Pinpoint the cell where the given text exists, returning its (x, y) midpoint coordinate. 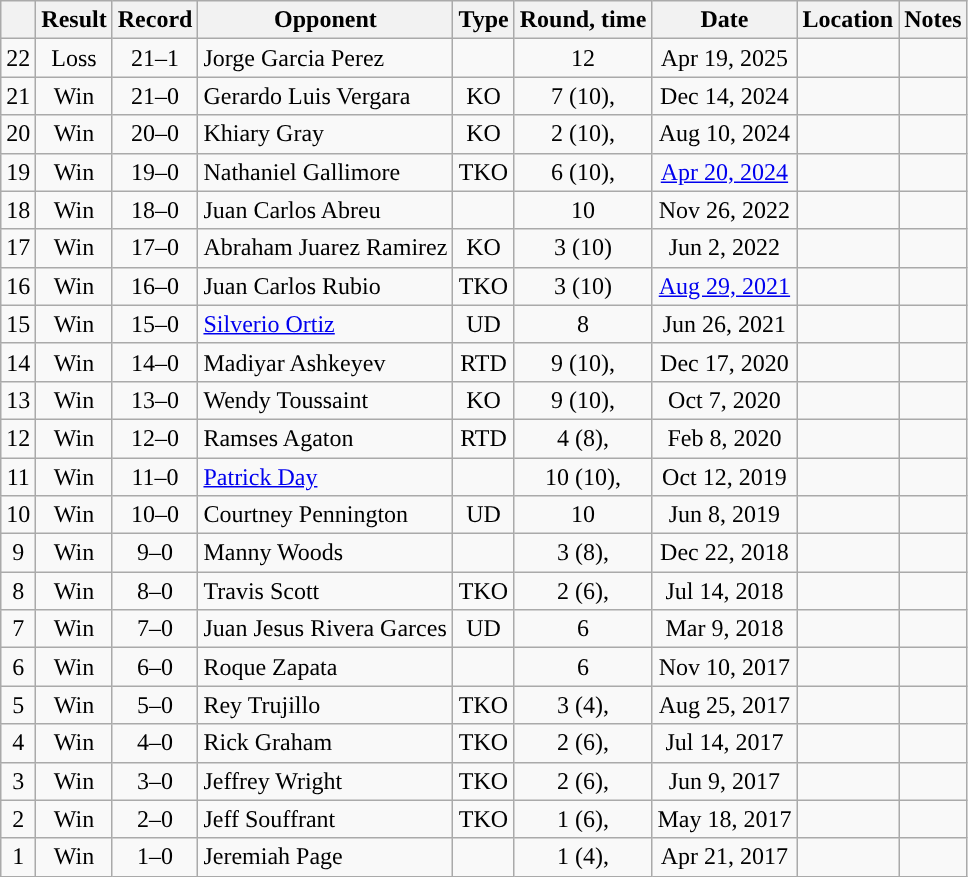
Rick Graham (326, 743)
11–0 (155, 477)
9 (18, 553)
Dec 22, 2018 (724, 553)
Aug 25, 2017 (724, 705)
Jul 14, 2018 (724, 591)
3 (8), (583, 553)
Nov 10, 2017 (724, 667)
Manny Woods (326, 553)
Oct 7, 2020 (724, 400)
7 (18, 629)
Nathaniel Gallimore (326, 172)
Jun 26, 2021 (724, 324)
Apr 20, 2024 (724, 172)
Round, time (583, 20)
10–0 (155, 515)
Ramses Agaton (326, 438)
Oct 12, 2019 (724, 477)
4 (18, 743)
13–0 (155, 400)
Juan Carlos Rubio (326, 286)
Apr 21, 2017 (724, 857)
Silverio Ortiz (326, 324)
1–0 (155, 857)
Notes (933, 20)
18–0 (155, 210)
21 (18, 96)
15–0 (155, 324)
15 (18, 324)
20–0 (155, 134)
Location (848, 20)
Rey Trujillo (326, 705)
21–1 (155, 58)
Juan Jesus Rivera Garces (326, 629)
Dec 14, 2024 (724, 96)
Jun 8, 2019 (724, 515)
Date (724, 20)
Record (155, 20)
8–0 (155, 591)
10 (10), (583, 477)
Type (484, 20)
17 (18, 248)
12–0 (155, 438)
3 (4), (583, 705)
Travis Scott (326, 591)
Jorge Garcia Perez (326, 58)
16 (18, 286)
Jul 14, 2017 (724, 743)
Gerardo Luis Vergara (326, 96)
Feb 8, 2020 (724, 438)
19 (18, 172)
Loss (74, 58)
11 (18, 477)
Roque Zapata (326, 667)
5–0 (155, 705)
5 (18, 705)
7 (10), (583, 96)
3–0 (155, 781)
Patrick Day (326, 477)
9–0 (155, 553)
1 (4), (583, 857)
May 18, 2017 (724, 819)
Jun 9, 2017 (724, 781)
3 (18, 781)
Opponent (326, 20)
Result (74, 20)
Mar 9, 2018 (724, 629)
Jeffrey Wright (326, 781)
Khiary Gray (326, 134)
14–0 (155, 362)
1 (18, 857)
Juan Carlos Abreu (326, 210)
2–0 (155, 819)
6–0 (155, 667)
2 (10), (583, 134)
13 (18, 400)
Aug 29, 2021 (724, 286)
Abraham Juarez Ramirez (326, 248)
21–0 (155, 96)
17–0 (155, 248)
Jeremiah Page (326, 857)
1 (6), (583, 819)
6 (10), (583, 172)
Aug 10, 2024 (724, 134)
22 (18, 58)
Courtney Pennington (326, 515)
Apr 19, 2025 (724, 58)
19–0 (155, 172)
4–0 (155, 743)
16–0 (155, 286)
Dec 17, 2020 (724, 362)
Jeff Souffrant (326, 819)
18 (18, 210)
14 (18, 362)
7–0 (155, 629)
Wendy Toussaint (326, 400)
Madiyar Ashkeyev (326, 362)
Nov 26, 2022 (724, 210)
4 (8), (583, 438)
20 (18, 134)
Jun 2, 2022 (724, 248)
2 (18, 819)
